Find where the given text appears and provide that cell's center as (x, y) coordinate. 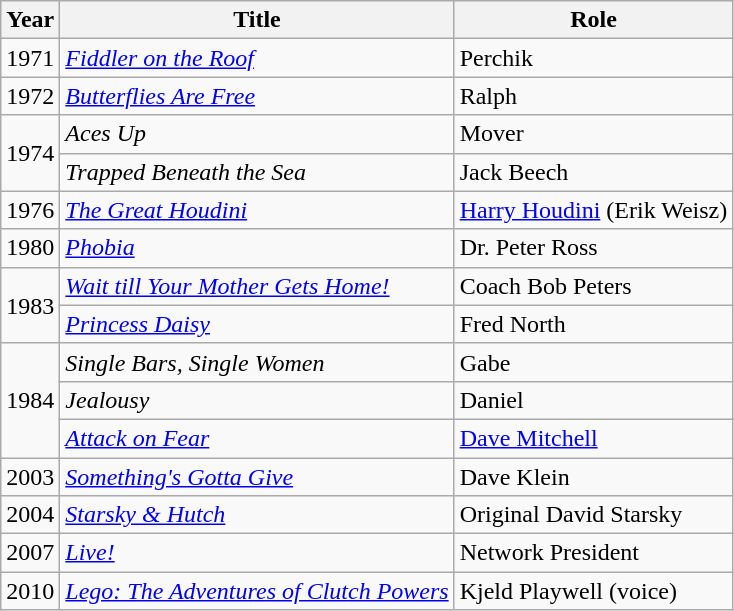
Fred North (594, 324)
Trapped Beneath the Sea (257, 172)
Coach Bob Peters (594, 286)
1976 (30, 210)
Phobia (257, 248)
2010 (30, 591)
1974 (30, 153)
The Great Houdini (257, 210)
1972 (30, 96)
Jealousy (257, 400)
1980 (30, 248)
Jack Beech (594, 172)
1983 (30, 305)
Perchik (594, 58)
Attack on Fear (257, 438)
Butterflies Are Free (257, 96)
Gabe (594, 362)
Dave Mitchell (594, 438)
Live! (257, 553)
2004 (30, 515)
Starsky & Hutch (257, 515)
Role (594, 20)
Ralph (594, 96)
Harry Houdini (Erik Weisz) (594, 210)
1984 (30, 400)
Original David Starsky (594, 515)
Network President (594, 553)
Aces Up (257, 134)
Lego: The Adventures of Clutch Powers (257, 591)
Dr. Peter Ross (594, 248)
2007 (30, 553)
Daniel (594, 400)
Year (30, 20)
1971 (30, 58)
Fiddler on the Roof (257, 58)
Mover (594, 134)
Princess Daisy (257, 324)
2003 (30, 477)
Wait till Your Mother Gets Home! (257, 286)
Dave Klein (594, 477)
Title (257, 20)
Single Bars, Single Women (257, 362)
Kjeld Playwell (voice) (594, 591)
Something's Gotta Give (257, 477)
